Identify which cell holds the provided text, then report its [x, y] central coordinate. 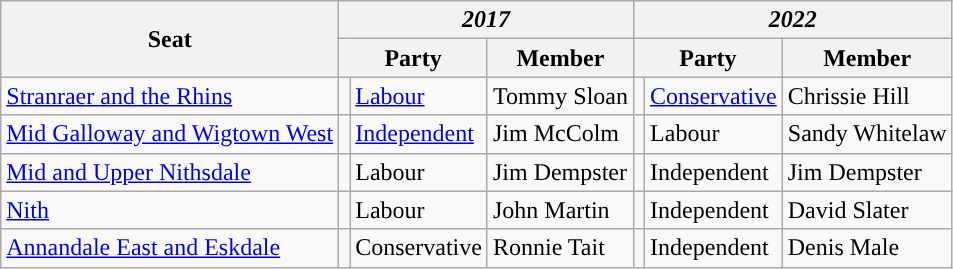
2017 [486, 20]
Annandale East and Eskdale [170, 248]
2022 [792, 20]
Stranraer and the Rhins [170, 96]
Denis Male [867, 248]
Ronnie Tait [560, 248]
Jim McColm [560, 134]
Seat [170, 39]
Chrissie Hill [867, 96]
Mid Galloway and Wigtown West [170, 134]
Mid and Upper Nithsdale [170, 172]
John Martin [560, 210]
Tommy Sloan [560, 96]
Nith [170, 210]
Sandy Whitelaw [867, 134]
David Slater [867, 210]
